Provide the (x, y) coordinate of the cell's center where the given text is located.  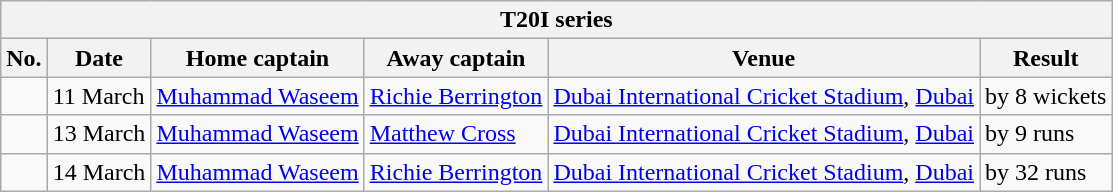
Date (99, 58)
Matthew Cross (456, 134)
by 8 wickets (1046, 96)
Away captain (456, 58)
by 32 runs (1046, 172)
13 March (99, 134)
Home captain (258, 58)
Venue (764, 58)
by 9 runs (1046, 134)
11 March (99, 96)
Result (1046, 58)
14 March (99, 172)
No. (24, 58)
T20I series (556, 20)
